Find where the given text appears and provide that cell's center as [X, Y] coordinate. 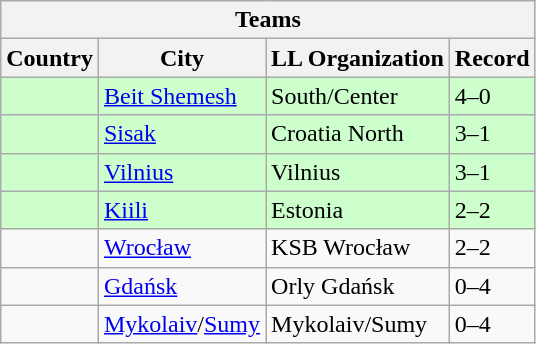
Country [50, 58]
Estonia [358, 210]
Beit Shemesh [182, 96]
Kiili [182, 210]
Gdańsk [182, 286]
Record [492, 58]
Croatia North [358, 134]
South/Center [358, 96]
City [182, 58]
Teams [268, 20]
4–0 [492, 96]
LL Organization [358, 58]
Wrocław [182, 248]
Sisak [182, 134]
Orly Gdańsk [358, 286]
KSB Wrocław [358, 248]
